Scan for the cell matching the given text and deliver its [X, Y] coordinate at center. 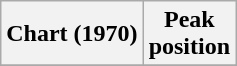
Peakposition [189, 34]
Chart (1970) [72, 34]
